Locate the cell with the specified text and output its [x, y] center coordinate. 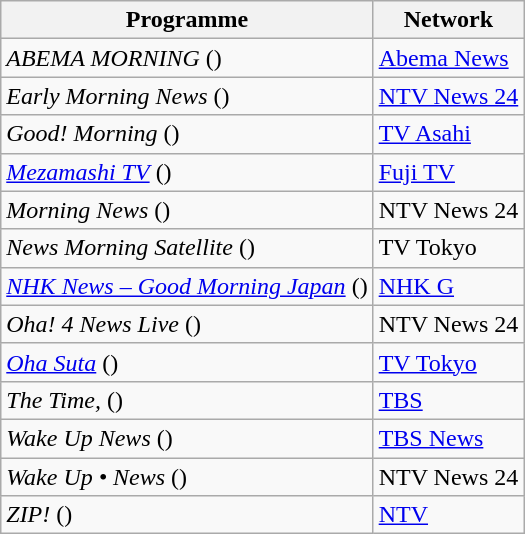
NTV [448, 515]
TBS [448, 400]
Wake Up News () [187, 438]
Good! Morning () [187, 134]
News Morning Satellite () [187, 248]
TBS News [448, 438]
Oha! 4 News Live () [187, 324]
ABEMA MORNING () [187, 58]
Network [448, 20]
Mezamashi TV () [187, 172]
NHK News – Good Morning Japan () [187, 286]
Wake Up • News () [187, 477]
ZIP! () [187, 515]
Morning News () [187, 210]
Early Morning News () [187, 96]
Oha Suta () [187, 362]
TV Asahi [448, 134]
The Time, () [187, 400]
Programme [187, 20]
Fuji TV [448, 172]
Abema News [448, 58]
NHK G [448, 286]
